Identify which cell holds the provided text, then report its (X, Y) central coordinate. 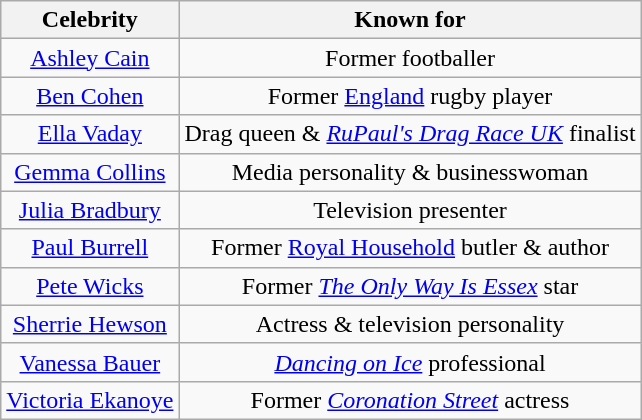
Media personality & businesswoman (410, 172)
Actress & television personality (410, 324)
Former England rugby player (410, 96)
Gemma Collins (90, 172)
Television presenter (410, 210)
Drag queen & RuPaul's Drag Race UK finalist (410, 134)
Julia Bradbury (90, 210)
Former footballer (410, 58)
Celebrity (90, 20)
Vanessa Bauer (90, 362)
Victoria Ekanoye (90, 400)
Former Royal Household butler & author (410, 248)
Former Coronation Street actress (410, 400)
Ella Vaday (90, 134)
Sherrie Hewson (90, 324)
Ashley Cain (90, 58)
Former The Only Way Is Essex star (410, 286)
Ben Cohen (90, 96)
Dancing on Ice professional (410, 362)
Known for (410, 20)
Paul Burrell (90, 248)
Pete Wicks (90, 286)
